Provide the [x, y] coordinate of the cell's center where the given text is located.  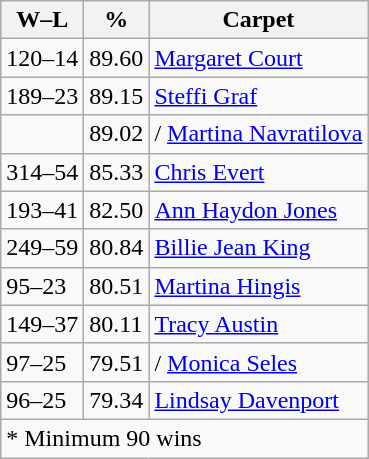
89.02 [116, 134]
Carpet [258, 20]
Margaret Court [258, 58]
% [116, 20]
95–23 [42, 286]
/ Monica Seles [258, 362]
Ann Haydon Jones [258, 210]
89.15 [116, 96]
Lindsay Davenport [258, 400]
89.60 [116, 58]
249–59 [42, 248]
W–L [42, 20]
Steffi Graf [258, 96]
189–23 [42, 96]
82.50 [116, 210]
/ Martina Navratilova [258, 134]
149–37 [42, 324]
80.11 [116, 324]
Billie Jean King [258, 248]
120–14 [42, 58]
97–25 [42, 362]
85.33 [116, 172]
96–25 [42, 400]
193–41 [42, 210]
314–54 [42, 172]
80.51 [116, 286]
79.34 [116, 400]
Chris Evert [258, 172]
79.51 [116, 362]
* Minimum 90 wins [184, 438]
Tracy Austin [258, 324]
80.84 [116, 248]
Martina Hingis [258, 286]
